From the cell containing the given text, extract its center point as (X, Y) coordinate. 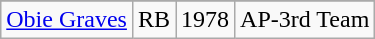
1978 (206, 20)
AP-3rd Team (305, 20)
Obie Graves (67, 20)
RB (154, 20)
